Capture the cell that displays the provided text and extract its [x, y] central coordinate. 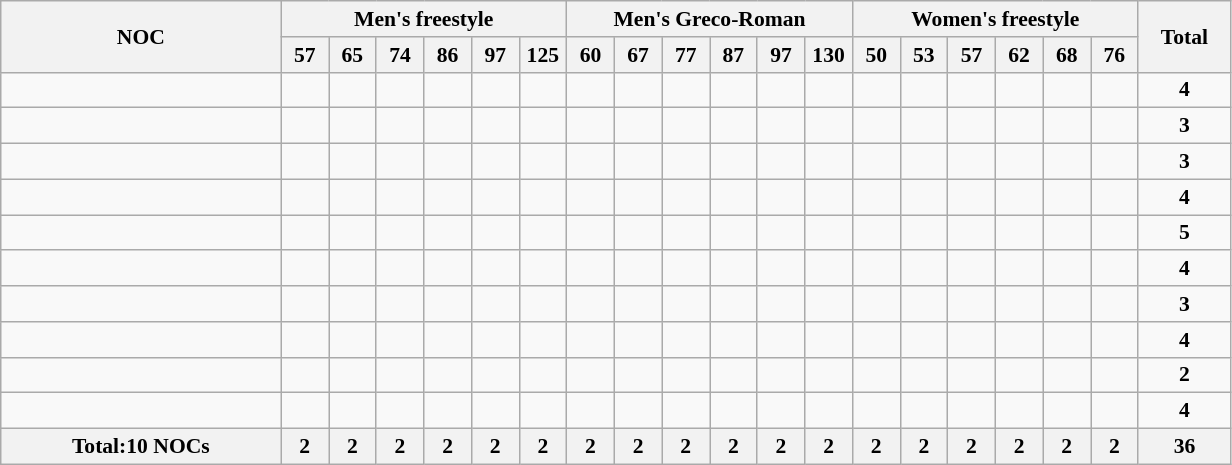
Total [1184, 36]
Men's Greco-Roman [710, 19]
76 [1114, 55]
87 [734, 55]
60 [591, 55]
86 [448, 55]
NOC [141, 36]
5 [1184, 233]
50 [876, 55]
62 [1019, 55]
65 [352, 55]
125 [543, 55]
53 [924, 55]
Men's freestyle [424, 19]
68 [1067, 55]
Total:10 NOCs [141, 447]
36 [1184, 447]
74 [400, 55]
Women's freestyle [995, 19]
77 [686, 55]
130 [829, 55]
67 [638, 55]
